Extract the (x, y) coordinate from the center of the cell holding the provided text.  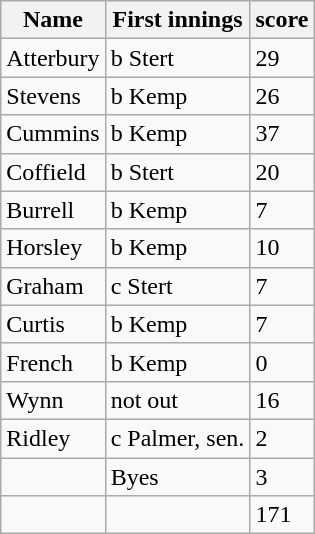
171 (282, 515)
29 (282, 58)
Atterbury (53, 58)
2 (282, 438)
c Palmer, sen. (178, 438)
16 (282, 400)
37 (282, 134)
score (282, 20)
Graham (53, 286)
Ridley (53, 438)
First innings (178, 20)
not out (178, 400)
Burrell (53, 210)
Name (53, 20)
26 (282, 96)
c Stert (178, 286)
Wynn (53, 400)
20 (282, 172)
Curtis (53, 324)
Stevens (53, 96)
Horsley (53, 248)
Cummins (53, 134)
Byes (178, 477)
0 (282, 362)
French (53, 362)
3 (282, 477)
10 (282, 248)
Coffield (53, 172)
